Extract the (x, y) coordinate from the center of the cell holding the provided text.  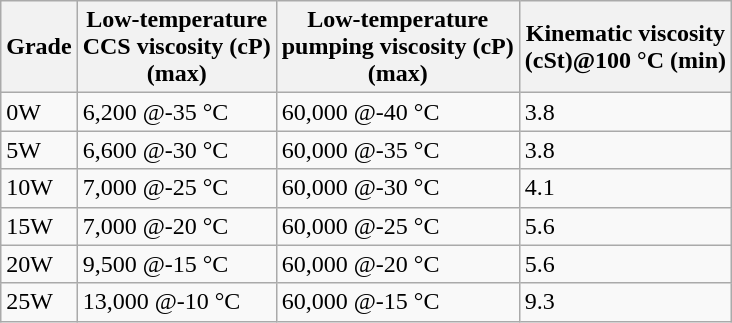
10W (39, 188)
7,000 @-20 °C (176, 226)
6,200 @-35 °C (176, 112)
Low-temperaturepumping viscosity (cP)(max) (398, 47)
60,000 @-20 °C (398, 264)
Low-temperatureCCS viscosity (cP)(max) (176, 47)
15W (39, 226)
0W (39, 112)
60,000 @-35 °C (398, 150)
13,000 @-10 °C (176, 302)
5W (39, 150)
9.3 (625, 302)
6,600 @-30 °C (176, 150)
60,000 @-40 °C (398, 112)
60,000 @-25 °C (398, 226)
7,000 @-25 °C (176, 188)
60,000 @-30 °C (398, 188)
Kinematic viscosity(cSt)@100 °C (min) (625, 47)
60,000 @-15 °C (398, 302)
Grade (39, 47)
4.1 (625, 188)
20W (39, 264)
25W (39, 302)
9,500 @-15 °C (176, 264)
